Determine the [x, y] coordinate at the center of the cell enclosing the given text.  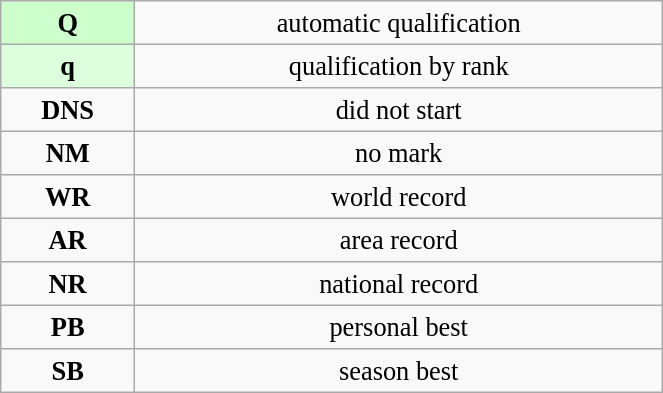
q [68, 66]
DNS [68, 109]
PB [68, 327]
automatic qualification [399, 22]
personal best [399, 327]
area record [399, 240]
qualification by rank [399, 66]
NM [68, 153]
no mark [399, 153]
season best [399, 371]
world record [399, 197]
did not start [399, 109]
NR [68, 284]
WR [68, 197]
national record [399, 284]
AR [68, 240]
SB [68, 371]
Q [68, 22]
